From the cell containing the given text, extract its center point as [X, Y] coordinate. 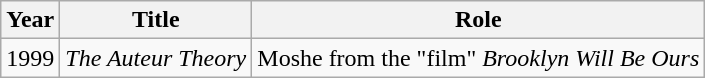
The Auteur Theory [156, 58]
Year [30, 20]
Title [156, 20]
1999 [30, 58]
Role [478, 20]
Moshe from the "film" Brooklyn Will Be Ours [478, 58]
